Scan for the cell matching the given text and deliver its (x, y) coordinate at center. 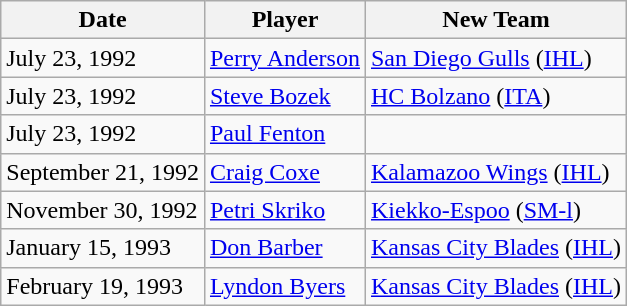
Craig Coxe (284, 172)
HC Bolzano (ITA) (496, 96)
Date (103, 20)
San Diego Gulls (IHL) (496, 58)
Petri Skriko (284, 210)
Kalamazoo Wings (IHL) (496, 172)
Paul Fenton (284, 134)
September 21, 1992 (103, 172)
February 19, 1993 (103, 286)
Steve Bozek (284, 96)
Don Barber (284, 248)
Perry Anderson (284, 58)
November 30, 1992 (103, 210)
Player (284, 20)
January 15, 1993 (103, 248)
New Team (496, 20)
Kiekko-Espoo (SM-l) (496, 210)
Lyndon Byers (284, 286)
